Scan for the cell matching the given text and deliver its [X, Y] coordinate at center. 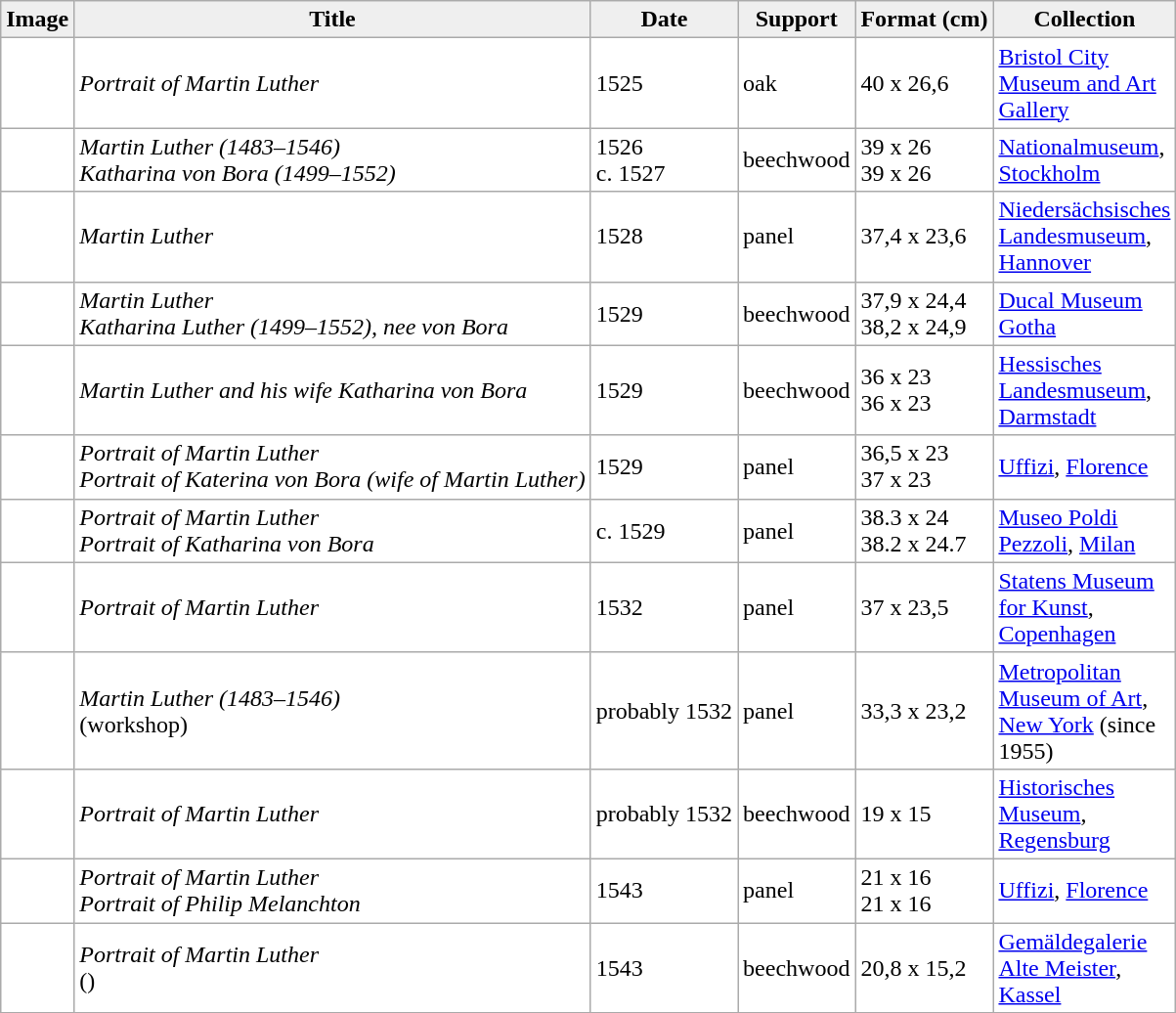
Nationalmuseum, Stockholm [1085, 160]
Niedersächsisches Landesmuseum, Hannover [1085, 237]
oak [797, 83]
Portrait of Martin LutherPortrait of Philip Melanchton [332, 890]
Metropolitan Museum of Art, New York (since 1955) [1085, 710]
21 x 1621 x 16 [925, 890]
39 x 2639 x 26 [925, 160]
40 x 26,6 [925, 83]
Historisches Museum, Regensburg [1085, 814]
20,8 x 15,2 [925, 968]
1532 [664, 607]
1528 [664, 237]
Ducal Museum Gotha [1085, 313]
Martin Luther (1483–1546)Katharina von Bora (1499–1552) [332, 160]
37,4 x 23,6 [925, 237]
Hessisches Landesmuseum, Darmstadt [1085, 390]
Portrait of Martin LutherPortrait of Katerina von Bora (wife of Martin Luther) [332, 467]
c. 1529 [664, 530]
Collection [1085, 20]
1525 [664, 83]
36,5 x 2337 x 23 [925, 467]
Date [664, 20]
Format (cm) [925, 20]
Portrait of Martin LutherPortrait of Katharina von Bora [332, 530]
Statens Museum for Kunst, Copenhagen [1085, 607]
37,9 x 24,438,2 x 24,9 [925, 313]
Martin LutherKatharina Luther (1499–1552), nee von Bora [332, 313]
33,3 x 23,2 [925, 710]
19 x 15 [925, 814]
Support [797, 20]
Martin Luther [332, 237]
1526c. 1527 [664, 160]
36 x 23 36 x 23 [925, 390]
Bristol City Museum and Art Gallery [1085, 83]
Title [332, 20]
37 x 23,5 [925, 607]
Image [37, 20]
Portrait of Martin Luther() [332, 968]
38.3 x 24 38.2 x 24.7 [925, 530]
Gemäldegalerie Alte Meister, Kassel [1085, 968]
Martin Luther (1483–1546)(workshop) [332, 710]
Museo Poldi Pezzoli, Milan [1085, 530]
Martin Luther and his wife Katharina von Bora [332, 390]
